Capture the cell that displays the provided text and extract its (X, Y) central coordinate. 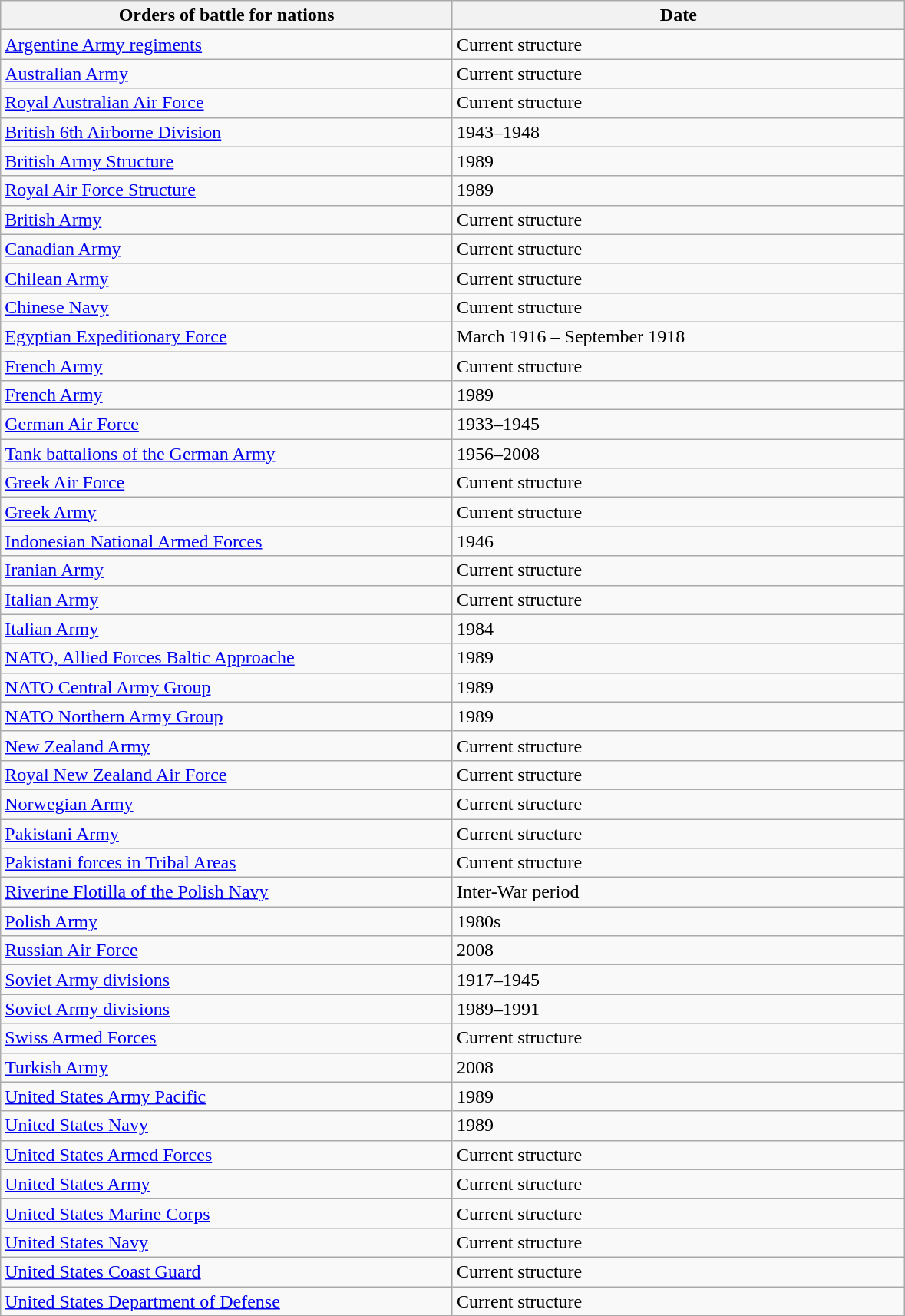
1917–1945 (679, 980)
Russian Air Force (227, 951)
Date (679, 15)
Greek Air Force (227, 483)
Chilean Army (227, 278)
Pakistani Army (227, 833)
British Army Structure (227, 161)
Polish Army (227, 921)
United States Coast Guard (227, 1271)
Iranian Army (227, 570)
March 1916 – September 1918 (679, 336)
Royal New Zealand Air Force (227, 775)
Australian Army (227, 74)
1956–2008 (679, 454)
Turkish Army (227, 1067)
Riverine Flotilla of the Polish Navy (227, 892)
NATO, Allied Forces Baltic Approache (227, 658)
NATO Northern Army Group (227, 716)
Canadian Army (227, 249)
British Army (227, 220)
United States Armed Forces (227, 1155)
1984 (679, 629)
1989–1991 (679, 1009)
United States Army (227, 1184)
Argentine Army regiments (227, 45)
Tank battalions of the German Army (227, 454)
United States Marine Corps (227, 1213)
Swiss Armed Forces (227, 1038)
United States Army Pacific (227, 1096)
1946 (679, 541)
1943–1948 (679, 132)
Chinese Navy (227, 307)
Greek Army (227, 512)
Norwegian Army (227, 804)
Orders of battle for nations (227, 15)
Indonesian National Armed Forces (227, 541)
German Air Force (227, 425)
NATO Central Army Group (227, 687)
New Zealand Army (227, 746)
Inter-War period (679, 892)
1980s (679, 921)
United States Department of Defense (227, 1301)
Royal Air Force Structure (227, 190)
Egyptian Expeditionary Force (227, 336)
1933–1945 (679, 425)
Royal Australian Air Force (227, 103)
Pakistani forces in Tribal Areas (227, 863)
British 6th Airborne Division (227, 132)
